Determine the (x, y) coordinate at the center of the cell enclosing the given text.  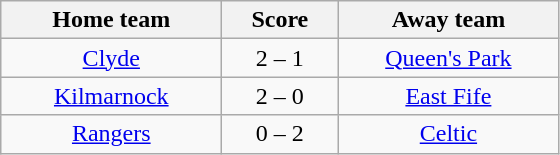
2 – 1 (280, 58)
Rangers (112, 134)
Kilmarnock (112, 96)
Score (280, 20)
Home team (112, 20)
East Fife (448, 96)
Clyde (112, 58)
Celtic (448, 134)
2 – 0 (280, 96)
Away team (448, 20)
Queen's Park (448, 58)
0 – 2 (280, 134)
